Detect which cell encompasses the target text, then output its (x, y) center coordinate. 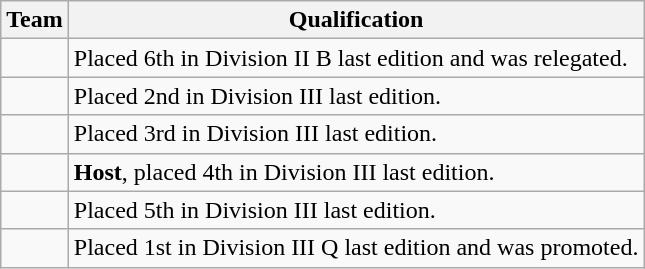
Host, placed 4th in Division III last edition. (356, 172)
Placed 5th in Division III last edition. (356, 210)
Team (35, 20)
Placed 6th in Division II B last edition and was relegated. (356, 58)
Qualification (356, 20)
Placed 1st in Division III Q last edition and was promoted. (356, 248)
Placed 3rd in Division III last edition. (356, 134)
Placed 2nd in Division III last edition. (356, 96)
